Capture the cell that displays the provided text and extract its [X, Y] central coordinate. 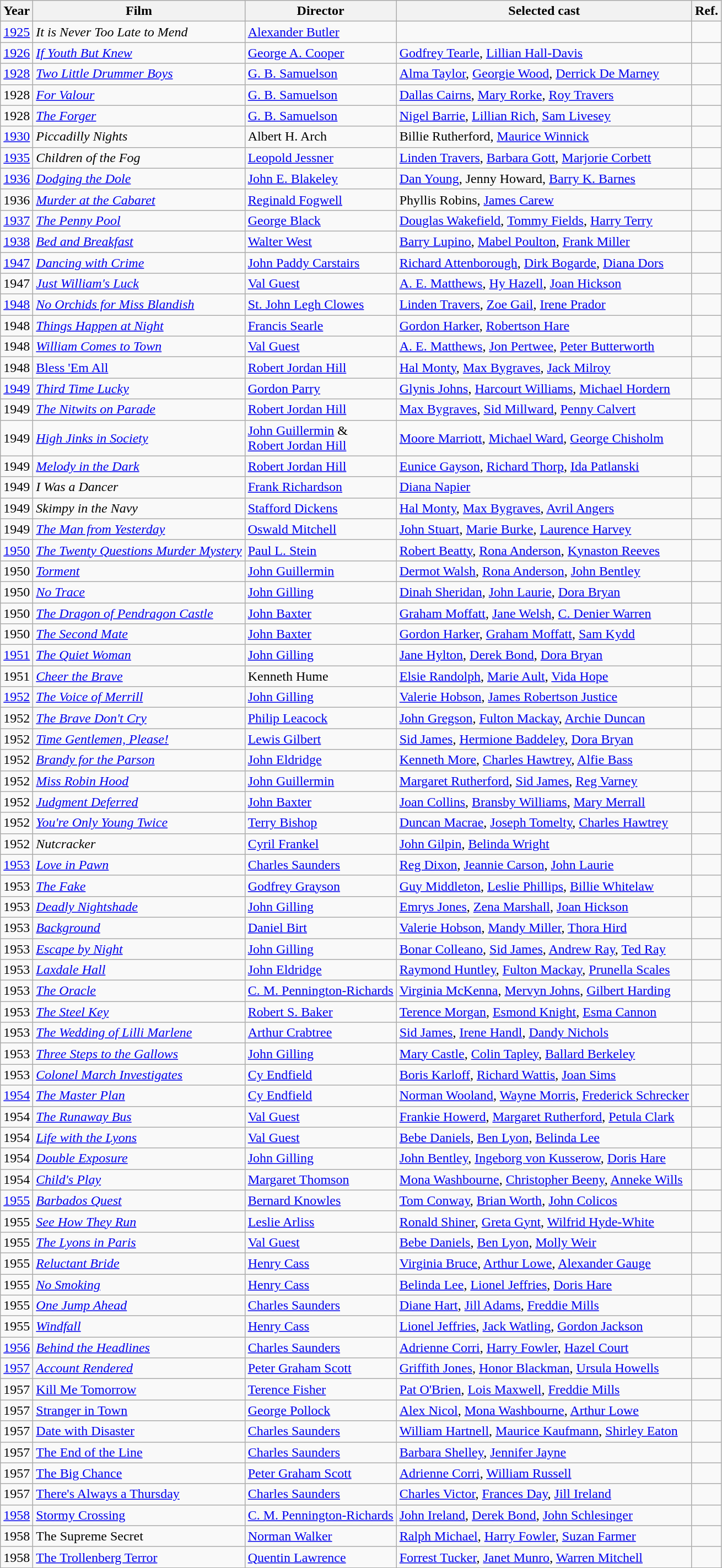
Graham Moffatt, Jane Welsh, C. Denier Warren [544, 613]
Arthur Crabtree [321, 1033]
Stranger in Town [139, 1410]
Piccadilly Nights [139, 137]
Director [321, 11]
Mona Washbourne, Christopher Beeny, Anneke Wills [544, 1179]
Dinah Sheridan, John Laurie, Dora Bryan [544, 592]
One Jump Ahead [139, 1306]
Three Steps to the Gallows [139, 1054]
The Oracle [139, 991]
The Twenty Questions Murder Mystery [139, 550]
Albert H. Arch [321, 137]
Robert Beatty, Rona Anderson, Kynaston Reeves [544, 550]
Dan Young, Jenny Howard, Barry K. Barnes [544, 179]
Alexander Butler [321, 32]
The Man from Yesterday [139, 529]
Escape by Night [139, 949]
Dallas Cairns, Mary Rorke, Roy Travers [544, 95]
St. John Legh Clowes [321, 305]
Tom Conway, Brian Worth, John Colicos [544, 1200]
Quentin Lawrence [321, 1557]
The Runaway Bus [139, 1117]
Diana Napier [544, 487]
Godfrey Tearle, Lillian Hall-Davis [544, 53]
Dodging the Dole [139, 179]
Joan Collins, Bransby Williams, Mary Merrall [544, 802]
Oswald Mitchell [321, 529]
Gordon Harker, Graham Moffatt, Sam Kydd [544, 634]
The Nitwits on Parade [139, 409]
No Orchids for Miss Blandish [139, 305]
Barbados Quest [139, 1200]
Ronald Shiner, Greta Gynt, Wilfrid Hyde-White [544, 1221]
Douglas Wakefield, Tommy Fields, Harry Terry [544, 220]
Walter West [321, 241]
Barry Lupino, Mabel Poulton, Frank Miller [544, 241]
Margaret Thomson [321, 1179]
You're Only Young Twice [139, 823]
A. E. Matthews, Hy Hazell, Joan Hickson [544, 284]
The Second Mate [139, 634]
Reg Dixon, Jeannie Carson, John Laurie [544, 865]
Dancing with Crime [139, 263]
Boris Karloff, Richard Wattis, Joan Sims [544, 1075]
The Forger [139, 116]
Bebe Daniels, Ben Lyon, Belinda Lee [544, 1138]
1926 [17, 53]
Pat O'Brien, Lois Maxwell, Freddie Mills [544, 1389]
John Gilpin, Belinda Wright [544, 844]
John E. Blakeley [321, 179]
No Trace [139, 592]
Bebe Daniels, Ben Lyon, Molly Weir [544, 1242]
Norman Walker [321, 1536]
Background [139, 928]
Frankie Howerd, Margaret Rutherford, Petula Clark [544, 1117]
Kenneth Hume [321, 676]
See How They Run [139, 1221]
Reluctant Bride [139, 1263]
Double Exposure [139, 1159]
Child's Play [139, 1179]
Account Rendered [139, 1368]
Charles Victor, Frances Day, Jill Ireland [544, 1494]
Diane Hart, Jill Adams, Freddie Mills [544, 1306]
Hal Monty, Max Bygraves, Jack Milroy [544, 368]
Sid James, Irene Handl, Dandy Nichols [544, 1033]
Leslie Arliss [321, 1221]
Hal Monty, Max Bygraves, Avril Angers [544, 508]
John Bentley, Ingeborg von Kusserow, Doris Hare [544, 1159]
Skimpy in the Navy [139, 508]
William Hartnell, Maurice Kaufmann, Shirley Eaton [544, 1431]
William Comes to Town [139, 347]
Frank Richardson [321, 487]
Moore Marriott, Michael Ward, George Chisholm [544, 438]
The End of the Line [139, 1452]
John Paddy Carstairs [321, 263]
George A. Cooper [321, 53]
Elsie Randolph, Marie Ault, Vida Hope [544, 676]
Paul L. Stein [321, 550]
Terence Fisher [321, 1389]
Valerie Hobson, James Robertson Justice [544, 697]
The Dragon of Pendragon Castle [139, 613]
The Fake [139, 886]
John Stuart, Marie Burke, Laurence Harvey [544, 529]
If Youth But Knew [139, 53]
Just William's Luck [139, 284]
The Voice of Merrill [139, 697]
Bernard Knowles [321, 1200]
Love in Pawn [139, 865]
Film [139, 11]
No Smoking [139, 1285]
The Big Chance [139, 1473]
Gordon Harker, Robertson Hare [544, 326]
Bonar Colleano, Sid James, Andrew Ray, Ted Ray [544, 949]
The Trollenberg Terror [139, 1557]
Raymond Huntley, Fulton Mackay, Prunella Scales [544, 970]
Dermot Walsh, Rona Anderson, John Bentley [544, 571]
Terence Morgan, Esmond Knight, Esma Cannon [544, 1012]
Billie Rutherford, Maurice Winnick [544, 137]
Adrienne Corri, William Russell [544, 1473]
The Steel Key [139, 1012]
Stafford Dickens [321, 508]
It is Never Too Late to Mend [139, 32]
Godfrey Grayson [321, 886]
1956 [17, 1348]
Linden Travers, Zoe Gail, Irene Prador [544, 305]
Linden Travers, Barbara Gott, Marjorie Corbett [544, 158]
Jane Hylton, Derek Bond, Dora Bryan [544, 655]
Torment [139, 571]
Two Little Drummer Boys [139, 74]
Year [17, 11]
Eunice Gayson, Richard Thorp, Ida Patlanski [544, 466]
Daniel Birt [321, 928]
Phyllis Robins, James Carew [544, 200]
The Penny Pool [139, 220]
Alex Nicol, Mona Washbourne, Arthur Lowe [544, 1410]
1938 [17, 241]
Nutcracker [139, 844]
For Valour [139, 95]
Mary Castle, Colin Tapley, Ballard Berkeley [544, 1054]
Behind the Headlines [139, 1348]
Cheer the Brave [139, 676]
The Brave Don't Cry [139, 718]
Duncan Macrae, Joseph Tomelty, Charles Hawtrey [544, 823]
1937 [17, 220]
Nigel Barrie, Lillian Rich, Sam Livesey [544, 116]
Norman Wooland, Wayne Morris, Frederick Schrecker [544, 1096]
Bed and Breakfast [139, 241]
Robert S. Baker [321, 1012]
Griffith Jones, Honor Blackman, Ursula Howells [544, 1368]
Guy Middleton, Leslie Phillips, Billie Whitelaw [544, 886]
Windfall [139, 1327]
Max Bygraves, Sid Millward, Penny Calvert [544, 409]
Lionel Jeffries, Jack Watling, Gordon Jackson [544, 1327]
Emrys Jones, Zena Marshall, Joan Hickson [544, 907]
Life with the Lyons [139, 1138]
John Guillermin &Robert Jordan Hill [321, 438]
George Pollock [321, 1410]
Margaret Rutherford, Sid James, Reg Varney [544, 781]
1930 [17, 137]
Cyril Frankel [321, 844]
Miss Robin Hood [139, 781]
Colonel March Investigates [139, 1075]
A. E. Matthews, Jon Pertwee, Peter Butterworth [544, 347]
Reginald Fogwell [321, 200]
Forrest Tucker, Janet Munro, Warren Mitchell [544, 1557]
Sid James, Hermione Baddeley, Dora Bryan [544, 739]
Terry Bishop [321, 823]
Children of the Fog [139, 158]
I Was a Dancer [139, 487]
John Ireland, Derek Bond, John Schlesinger [544, 1515]
1935 [17, 158]
Virginia McKenna, Mervyn Johns, Gilbert Harding [544, 991]
Valerie Hobson, Mandy Miller, Thora Hird [544, 928]
Gordon Parry [321, 389]
Kenneth More, Charles Hawtrey, Alfie Bass [544, 760]
George Black [321, 220]
Melody in the Dark [139, 466]
Philip Leacock [321, 718]
Murder at the Cabaret [139, 200]
Virginia Bruce, Arthur Lowe, Alexander Gauge [544, 1263]
Deadly Nightshade [139, 907]
High Jinks in Society [139, 438]
Laxdale Hall [139, 970]
John Gregson, Fulton Mackay, Archie Duncan [544, 718]
Date with Disaster [139, 1431]
Ralph Michael, Harry Fowler, Suzan Farmer [544, 1536]
Bless 'Em All [139, 368]
Things Happen at Night [139, 326]
Judgment Deferred [139, 802]
The Lyons in Paris [139, 1242]
The Master Plan [139, 1096]
1925 [17, 32]
Lewis Gilbert [321, 739]
There's Always a Thursday [139, 1494]
Leopold Jessner [321, 158]
Alma Taylor, Georgie Wood, Derrick De Marney [544, 74]
Barbara Shelley, Jennifer Jayne [544, 1452]
Third Time Lucky [139, 389]
Richard Attenborough, Dirk Bogarde, Diana Dors [544, 263]
The Supreme Secret [139, 1536]
Francis Searle [321, 326]
Belinda Lee, Lionel Jeffries, Doris Hare [544, 1285]
The Quiet Woman [139, 655]
Brandy for the Parson [139, 760]
Ref. [707, 11]
Adrienne Corri, Harry Fowler, Hazel Court [544, 1348]
Stormy Crossing [139, 1515]
The Wedding of Lilli Marlene [139, 1033]
Glynis Johns, Harcourt Williams, Michael Hordern [544, 389]
Selected cast [544, 11]
Time Gentlemen, Please! [139, 739]
Kill Me Tomorrow [139, 1389]
